Identify which cell holds the provided text, then report its (x, y) central coordinate. 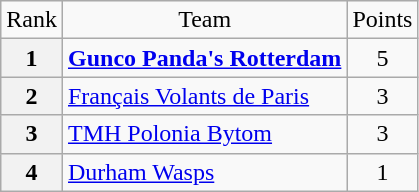
Durham Wasps (204, 172)
Gunco Panda's Rotterdam (204, 58)
4 (32, 172)
5 (382, 58)
Rank (32, 20)
2 (32, 96)
Points (382, 20)
Français Volants de Paris (204, 96)
Team (204, 20)
TMH Polonia Bytom (204, 134)
